Pinpoint the cell where the given text exists, returning its (X, Y) midpoint coordinate. 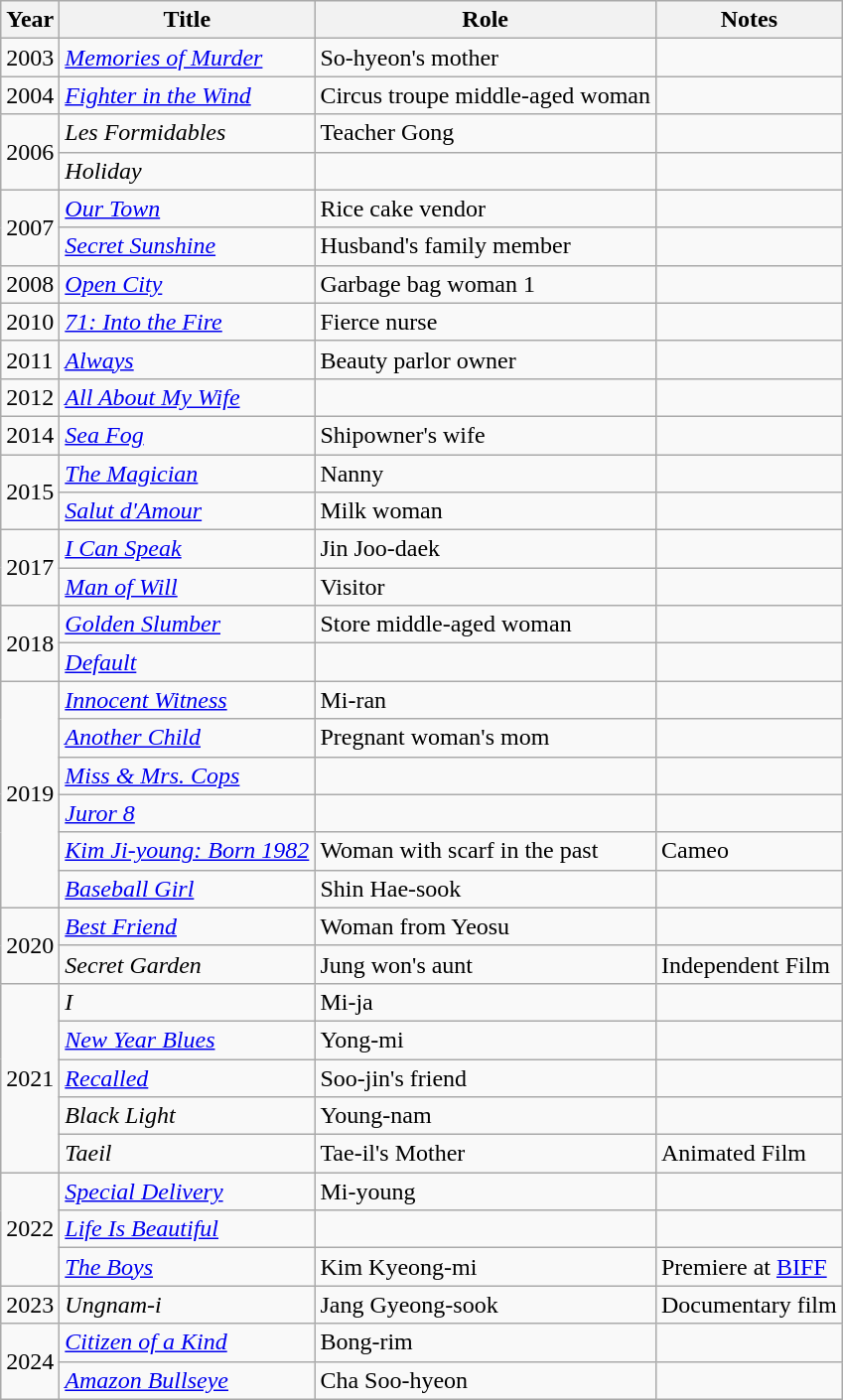
Secret Sunshine (187, 246)
2004 (30, 95)
2006 (30, 152)
Woman from Yeosu (486, 926)
Default (187, 662)
I Can Speak (187, 549)
Cha Soo-hyeon (486, 1380)
Husband's family member (486, 246)
71: Into the Fire (187, 322)
Title (187, 20)
Recalled (187, 1077)
Salut d'Amour (187, 511)
Role (486, 20)
Shin Hae-sook (486, 889)
So-hyeon's mother (486, 58)
Another Child (187, 738)
Year (30, 20)
Jang Gyeong-sook (486, 1305)
New Year Blues (187, 1040)
Black Light (187, 1116)
Baseball Girl (187, 889)
Mi-ran (486, 700)
Bong-rim (486, 1342)
Juror 8 (187, 813)
2018 (30, 643)
2008 (30, 284)
Kim Kyeong-mi (486, 1267)
Jin Joo-daek (486, 549)
Shipowner's wife (486, 435)
Beauty parlor owner (486, 359)
2015 (30, 492)
Kim Ji-young: Born 1982 (187, 851)
Pregnant woman's mom (486, 738)
Rice cake vendor (486, 209)
Mi-ja (486, 1002)
Open City (187, 284)
The Magician (187, 474)
2014 (30, 435)
Circus troupe middle-aged woman (486, 95)
Store middle-aged woman (486, 625)
Taeil (187, 1154)
Teacher Gong (486, 133)
2017 (30, 568)
Cameo (749, 851)
Nanny (486, 474)
Animated Film (749, 1154)
Amazon Bullseye (187, 1380)
Visitor (486, 587)
Citizen of a Kind (187, 1342)
Woman with scarf in the past (486, 851)
Garbage bag woman 1 (486, 284)
2024 (30, 1361)
Fierce nurse (486, 322)
2010 (30, 322)
2011 (30, 359)
Jung won's aunt (486, 964)
2012 (30, 397)
Man of Will (187, 587)
The Boys (187, 1267)
Our Town (187, 209)
Secret Garden (187, 964)
Holiday (187, 171)
Notes (749, 20)
Independent Film (749, 964)
Milk woman (486, 511)
2020 (30, 945)
2019 (30, 794)
Memories of Murder (187, 58)
2023 (30, 1305)
Soo-jin's friend (486, 1077)
Special Delivery (187, 1191)
Miss & Mrs. Cops (187, 775)
Always (187, 359)
Ungnam-i (187, 1305)
Best Friend (187, 926)
Life Is Beautiful (187, 1229)
Young-nam (486, 1116)
Sea Fog (187, 435)
Tae-il's Mother (486, 1154)
Innocent Witness (187, 700)
All About My Wife (187, 397)
Golden Slumber (187, 625)
2022 (30, 1229)
I (187, 1002)
2003 (30, 58)
Les Formidables (187, 133)
Documentary film (749, 1305)
Fighter in the Wind (187, 95)
Yong-mi (486, 1040)
Premiere at BIFF (749, 1267)
Mi-young (486, 1191)
2021 (30, 1077)
2007 (30, 227)
